Locate the cell with the specified text and output its (X, Y) center coordinate. 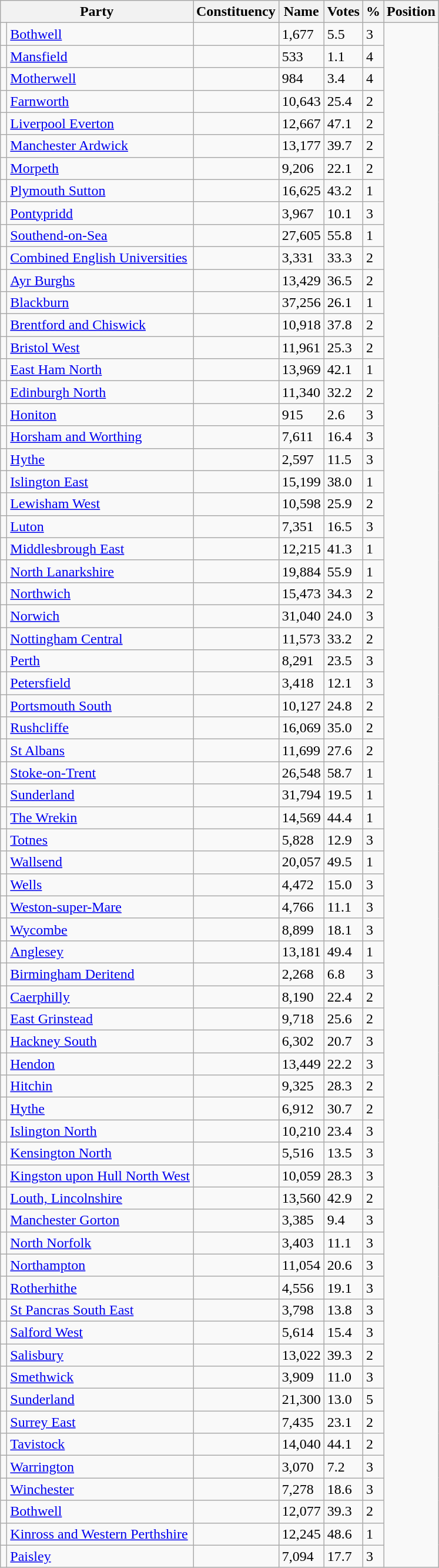
Totnes (100, 840)
31,040 (301, 616)
Kensington North (100, 1153)
30.7 (343, 1109)
Tavistock (100, 1444)
Pontypridd (100, 213)
Horsham and Worthing (100, 437)
915 (301, 415)
42.9 (343, 1198)
Nottingham Central (100, 638)
31,794 (301, 795)
22.4 (343, 997)
25.9 (343, 504)
44.4 (343, 818)
10,598 (301, 504)
22.2 (343, 1064)
22.1 (343, 168)
Honiton (100, 415)
Petersfield (100, 683)
4,472 (301, 885)
533 (301, 56)
Louth, Lincolnshire (100, 1198)
3,909 (301, 1377)
18.6 (343, 1489)
33.3 (343, 258)
21,300 (301, 1400)
Motherwell (100, 79)
Party (97, 12)
19.1 (343, 1287)
33.2 (343, 638)
24.8 (343, 706)
Stoke-on-Trent (100, 773)
13.0 (343, 1400)
7,435 (301, 1422)
Smethwick (100, 1377)
Southend-on-Sea (100, 235)
10.1 (343, 213)
15,473 (301, 593)
16,625 (301, 191)
11,699 (301, 750)
The Wrekin (100, 818)
5,516 (301, 1153)
Combined English Universities (100, 258)
3,331 (301, 258)
10,059 (301, 1176)
25.4 (343, 101)
Rotherhithe (100, 1287)
5,614 (301, 1332)
27,605 (301, 235)
12.1 (343, 683)
Wallsend (100, 862)
North Norfolk (100, 1243)
4,556 (301, 1287)
37,256 (301, 303)
10,127 (301, 706)
2,597 (301, 459)
9,325 (301, 1086)
Lewisham West (100, 504)
3,798 (301, 1310)
Bristol West (100, 348)
13,022 (301, 1355)
7.2 (343, 1467)
2.6 (343, 415)
Weston-super-Mare (100, 907)
7,278 (301, 1489)
11.0 (343, 1377)
Kinross and Western Perthshire (100, 1534)
Kingston upon Hull North West (100, 1176)
13,969 (301, 370)
1,677 (301, 34)
5.5 (343, 34)
4,766 (301, 907)
44.1 (343, 1444)
26.1 (343, 303)
Salford West (100, 1332)
32.2 (343, 392)
35.0 (343, 728)
12.9 (343, 840)
St Albans (100, 750)
Manchester Gorton (100, 1220)
10,210 (301, 1131)
Northwich (100, 593)
15.0 (343, 885)
3,967 (301, 213)
13,429 (301, 281)
Farnworth (100, 101)
15,199 (301, 482)
Islington East (100, 482)
Paisley (100, 1556)
14,040 (301, 1444)
8,291 (301, 661)
10,643 (301, 101)
39.7 (343, 146)
Hendon (100, 1064)
Warrington (100, 1467)
3.4 (343, 79)
Perth (100, 661)
23.1 (343, 1422)
Wells (100, 885)
20.6 (343, 1265)
8,899 (301, 929)
Mansfield (100, 56)
23.4 (343, 1131)
1.1 (343, 56)
12,215 (301, 549)
Ayr Burghs (100, 281)
11,573 (301, 638)
10,918 (301, 325)
Hackney South (100, 1042)
2,268 (301, 974)
6,302 (301, 1042)
43.2 (343, 191)
Name (301, 12)
Caerphilly (100, 997)
Northampton (100, 1265)
14,569 (301, 818)
Surrey East (100, 1422)
3,385 (301, 1220)
55.8 (343, 235)
Constituency (236, 12)
12,667 (301, 124)
25.3 (343, 348)
Salisbury (100, 1355)
3,418 (301, 683)
13,181 (301, 952)
34.3 (343, 593)
984 (301, 79)
26,548 (301, 773)
6,912 (301, 1109)
20.7 (343, 1042)
27.6 (343, 750)
Plymouth Sutton (100, 191)
16.4 (343, 437)
Hitchin (100, 1086)
Liverpool Everton (100, 124)
7,611 (301, 437)
East Ham North (100, 370)
37.8 (343, 325)
6.8 (343, 974)
11,340 (301, 392)
17.7 (343, 1556)
20,057 (301, 862)
Position (411, 12)
9,718 (301, 1019)
8,190 (301, 997)
5,828 (301, 840)
Brentford and Chiswick (100, 325)
Luton (100, 526)
Edinburgh North (100, 392)
49.5 (343, 862)
Votes (343, 12)
12,077 (301, 1512)
15.4 (343, 1332)
North Lanarkshire (100, 571)
13,560 (301, 1198)
47.1 (343, 124)
Manchester Ardwick (100, 146)
48.6 (343, 1534)
3,403 (301, 1243)
16.5 (343, 526)
16,069 (301, 728)
7,094 (301, 1556)
East Grinstead (100, 1019)
Islington North (100, 1131)
11.5 (343, 459)
Morpeth (100, 168)
38.0 (343, 482)
9.4 (343, 1220)
13.8 (343, 1310)
58.7 (343, 773)
13,449 (301, 1064)
13.5 (343, 1153)
7,351 (301, 526)
18.1 (343, 929)
Blackburn (100, 303)
Anglesey (100, 952)
9,206 (301, 168)
19.5 (343, 795)
13,177 (301, 146)
% (373, 12)
55.9 (343, 571)
19,884 (301, 571)
36.5 (343, 281)
Middlesbrough East (100, 549)
3,070 (301, 1467)
Winchester (100, 1489)
Wycombe (100, 929)
41.3 (343, 549)
12,245 (301, 1534)
St Pancras South East (100, 1310)
Norwich (100, 616)
5 (373, 1400)
42.1 (343, 370)
Portsmouth South (100, 706)
11,961 (301, 348)
11,054 (301, 1265)
Rushcliffe (100, 728)
Birmingham Deritend (100, 974)
49.4 (343, 952)
24.0 (343, 616)
23.5 (343, 661)
25.6 (343, 1019)
